Pinpoint the cell where the given text exists, returning its (x, y) midpoint coordinate. 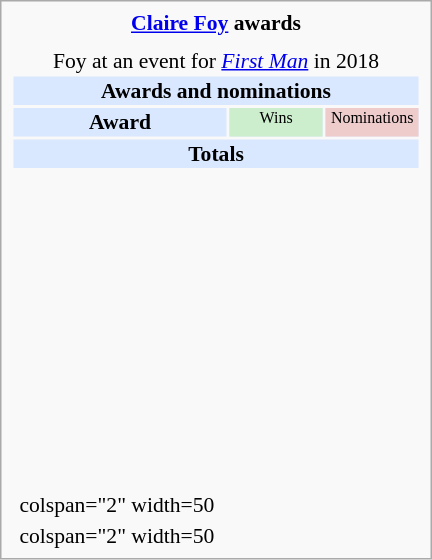
Claire Foy awards (216, 23)
Foy at an event for First Man in 2018 Awards and nominations Award Wins Nominations Totals (216, 266)
Award (120, 122)
Totals (216, 153)
Nominations (372, 122)
Awards and nominations (216, 90)
Wins (276, 122)
